Determine the (X, Y) coordinate at the center of the cell enclosing the given text.  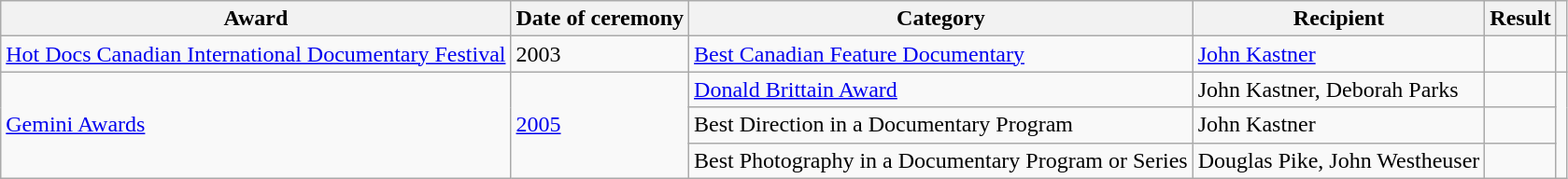
Douglas Pike, John Westheuser (1339, 160)
2003 (600, 54)
Date of ceremony (600, 19)
Category (941, 19)
Donald Brittain Award (941, 89)
Award (256, 19)
John Kastner, Deborah Parks (1339, 89)
Hot Docs Canadian International Documentary Festival (256, 54)
Best Photography in a Documentary Program or Series (941, 160)
Recipient (1339, 19)
Best Canadian Feature Documentary (941, 54)
2005 (600, 125)
Best Direction in a Documentary Program (941, 125)
Result (1520, 19)
Gemini Awards (256, 125)
